From the cell containing the given text, extract its center point as (X, Y) coordinate. 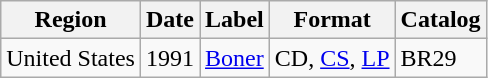
Format (332, 20)
CD, CS, LP (332, 58)
Date (170, 20)
Region (71, 20)
Label (235, 20)
United States (71, 58)
Catalog (440, 20)
BR29 (440, 58)
Boner (235, 58)
1991 (170, 58)
